Scan for the cell matching the given text and deliver its [x, y] coordinate at center. 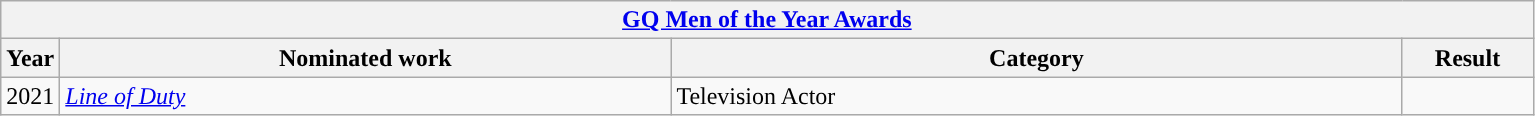
Category [1036, 58]
2021 [30, 96]
Result [1468, 58]
GQ Men of the Year Awards [767, 20]
Year [30, 58]
Line of Duty [366, 96]
Television Actor [1036, 96]
Nominated work [366, 58]
